Identify which cell holds the provided text, then report its [x, y] central coordinate. 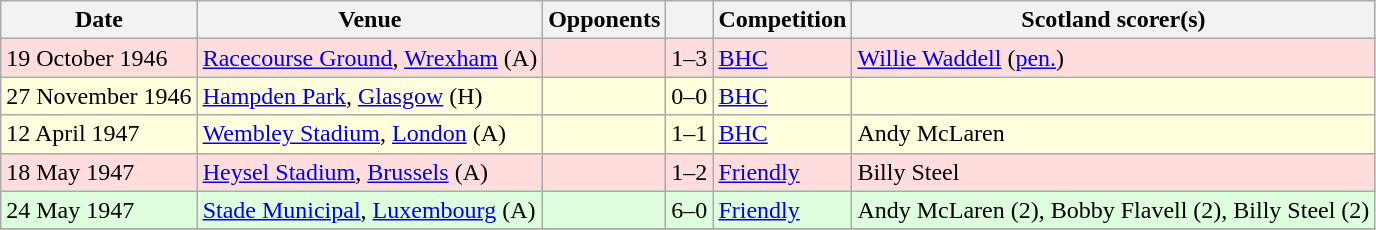
27 November 1946 [99, 96]
24 May 1947 [99, 210]
Billy Steel [1114, 172]
12 April 1947 [99, 134]
Heysel Stadium, Brussels (A) [370, 172]
Opponents [604, 20]
18 May 1947 [99, 172]
0–0 [690, 96]
Venue [370, 20]
Wembley Stadium, London (A) [370, 134]
Date [99, 20]
Stade Municipal, Luxembourg (A) [370, 210]
Scotland scorer(s) [1114, 20]
1–1 [690, 134]
Competition [782, 20]
Hampden Park, Glasgow (H) [370, 96]
6–0 [690, 210]
19 October 1946 [99, 58]
Willie Waddell (pen.) [1114, 58]
Andy McLaren [1114, 134]
1–2 [690, 172]
1–3 [690, 58]
Andy McLaren (2), Bobby Flavell (2), Billy Steel (2) [1114, 210]
Racecourse Ground, Wrexham (A) [370, 58]
